From the cell containing the given text, extract its center point as [X, Y] coordinate. 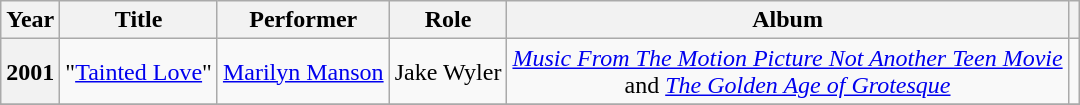
"Tainted Love" [139, 72]
Marilyn Manson [303, 72]
Year [30, 20]
Title [139, 20]
Album [788, 20]
Performer [303, 20]
Role [448, 20]
Jake Wyler [448, 72]
Music From The Motion Picture Not Another Teen Movie and The Golden Age of Grotesque [788, 72]
2001 [30, 72]
